Extract the [X, Y] coordinate from the center of the cell holding the provided text.  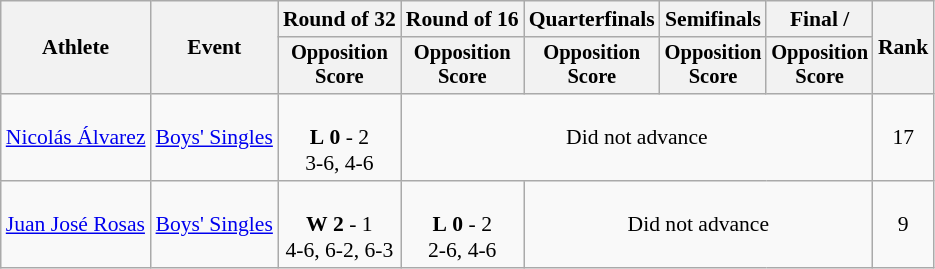
Round of 32 [340, 19]
Event [214, 48]
W 2 - 1 4-6, 6-2, 6-3 [340, 224]
9 [904, 224]
Juan José Rosas [76, 224]
Final / [820, 19]
Nicolás Álvarez [76, 138]
Round of 16 [462, 19]
Quarterfinals [592, 19]
L 0 - 2 2-6, 4-6 [462, 224]
Semifinals [714, 19]
Rank [904, 48]
L 0 - 2 3-6, 4-6 [340, 138]
17 [904, 138]
Athlete [76, 48]
